Identify which cell holds the provided text, then report its [X, Y] central coordinate. 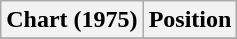
Chart (1975) [72, 20]
Position [190, 20]
